Provide the [X, Y] coordinate of the cell's center where the given text is located.  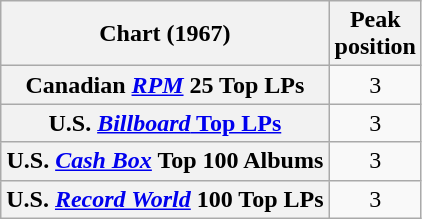
U.S. Cash Box Top 100 Albums [165, 161]
Canadian RPM 25 Top LPs [165, 85]
Peakposition [375, 34]
U.S. Billboard Top LPs [165, 123]
Chart (1967) [165, 34]
U.S. Record World 100 Top LPs [165, 199]
